Pinpoint the cell where the given text exists, returning its (X, Y) midpoint coordinate. 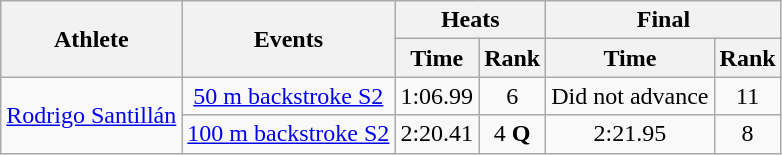
50 m backstroke S2 (288, 96)
2:21.95 (630, 134)
Athlete (92, 39)
Events (288, 39)
6 (512, 96)
1:06.99 (437, 96)
8 (748, 134)
Final (664, 20)
Heats (470, 20)
Did not advance (630, 96)
11 (748, 96)
2:20.41 (437, 134)
100 m backstroke S2 (288, 134)
Rodrigo Santillán (92, 115)
4 Q (512, 134)
